Pinpoint the cell where the given text exists, returning its [x, y] midpoint coordinate. 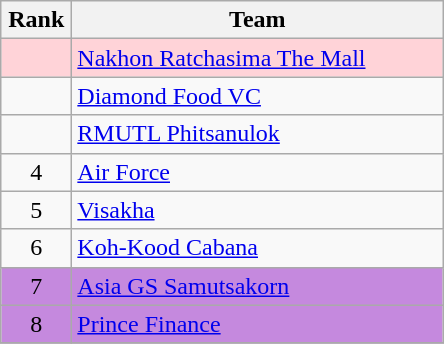
Koh-Kood Cabana [258, 248]
Diamond Food VC [258, 96]
Nakhon Ratchasima The Mall [258, 58]
Team [258, 20]
5 [36, 210]
Visakha [258, 210]
Rank [36, 20]
Asia GS Samutsakorn [258, 286]
8 [36, 324]
4 [36, 172]
6 [36, 248]
Prince Finance [258, 324]
7 [36, 286]
Air Force [258, 172]
RMUTL Phitsanulok [258, 134]
